Locate the cell with the specified text and output its [X, Y] center coordinate. 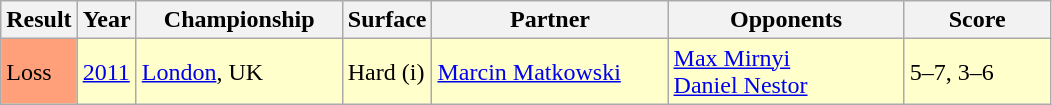
Championship [239, 20]
2011 [106, 72]
Result [39, 20]
Partner [550, 20]
Loss [39, 72]
London, UK [239, 72]
Marcin Matkowski [550, 72]
Hard (i) [387, 72]
Score [977, 20]
5–7, 3–6 [977, 72]
Max Mirnyi Daniel Nestor [786, 72]
Surface [387, 20]
Year [106, 20]
Opponents [786, 20]
